Determine the (X, Y) coordinate at the center of the cell enclosing the given text.  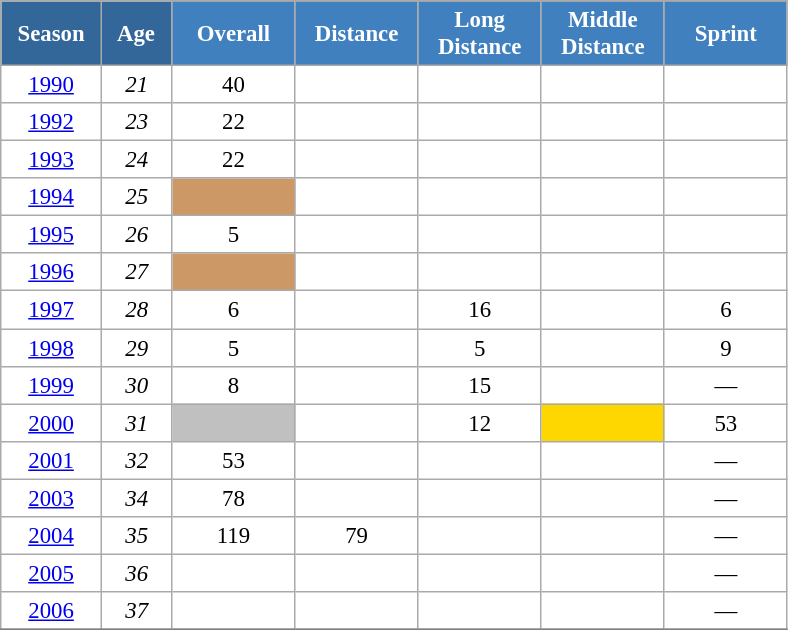
16 (480, 310)
2006 (52, 611)
15 (480, 385)
1999 (52, 385)
1998 (52, 348)
1996 (52, 273)
35 (136, 536)
40 (234, 85)
Sprint (726, 34)
2003 (52, 498)
26 (136, 235)
36 (136, 573)
1995 (52, 235)
1994 (52, 197)
Long Distance (480, 34)
12 (480, 423)
2005 (52, 573)
27 (136, 273)
1993 (52, 160)
23 (136, 122)
119 (234, 536)
2000 (52, 423)
25 (136, 197)
Season (52, 34)
Age (136, 34)
1990 (52, 85)
Distance (356, 34)
24 (136, 160)
9 (726, 348)
21 (136, 85)
29 (136, 348)
79 (356, 536)
Overall (234, 34)
Middle Distance (602, 34)
1992 (52, 122)
31 (136, 423)
32 (136, 460)
30 (136, 385)
78 (234, 498)
37 (136, 611)
8 (234, 385)
2001 (52, 460)
28 (136, 310)
34 (136, 498)
1997 (52, 310)
2004 (52, 536)
